Search for the cell housing the specified text and yield its (X, Y) center coordinate. 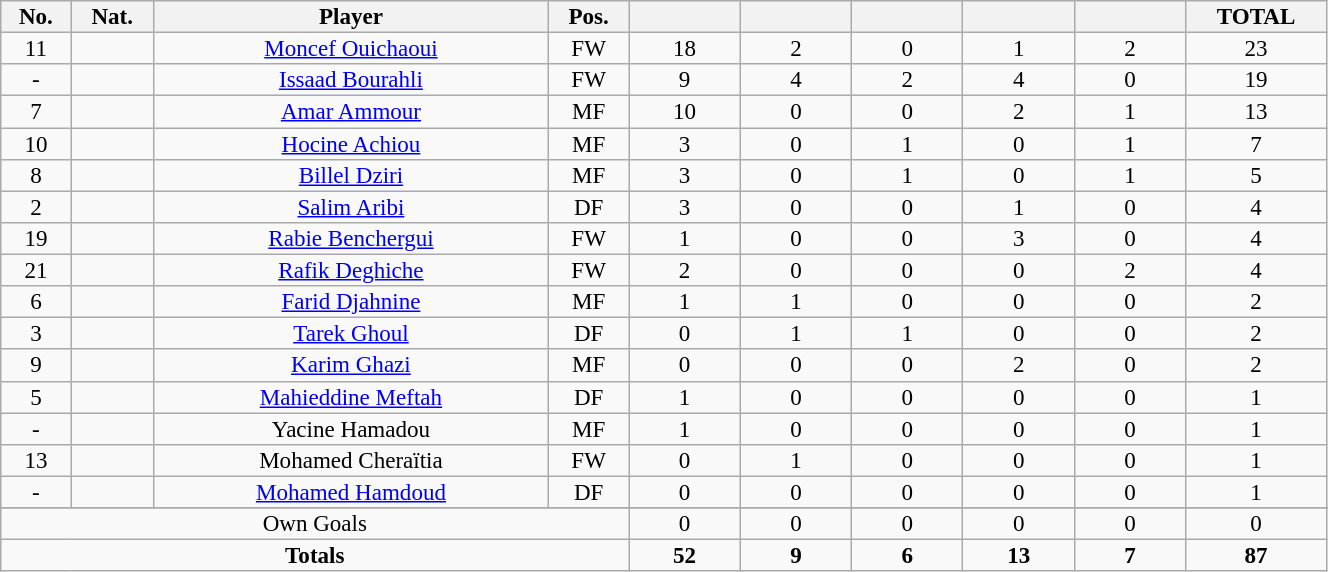
Hocine Achiou (350, 144)
Farid Djahnine (350, 302)
No. (36, 17)
Karim Ghazi (350, 366)
52 (684, 556)
Totals (315, 556)
Player (350, 17)
18 (684, 49)
11 (36, 49)
Own Goals (315, 524)
Mahieddine Meftah (350, 397)
TOTAL (1256, 17)
Yacine Hamadou (350, 429)
Salim Aribi (350, 207)
21 (36, 271)
Tarek Ghoul (350, 334)
Mohamed Hamdoud (350, 492)
Billel Dziri (350, 176)
Pos. (588, 17)
Amar Ammour (350, 112)
23 (1256, 49)
Rabie Benchergui (350, 239)
Rafik Deghiche (350, 271)
Nat. (112, 17)
Mohamed Cheraïtia (350, 461)
Issaad Bourahli (350, 80)
Moncef Ouichaoui (350, 49)
87 (1256, 556)
8 (36, 176)
